Provide the (x, y) coordinate of the cell's center where the given text is located.  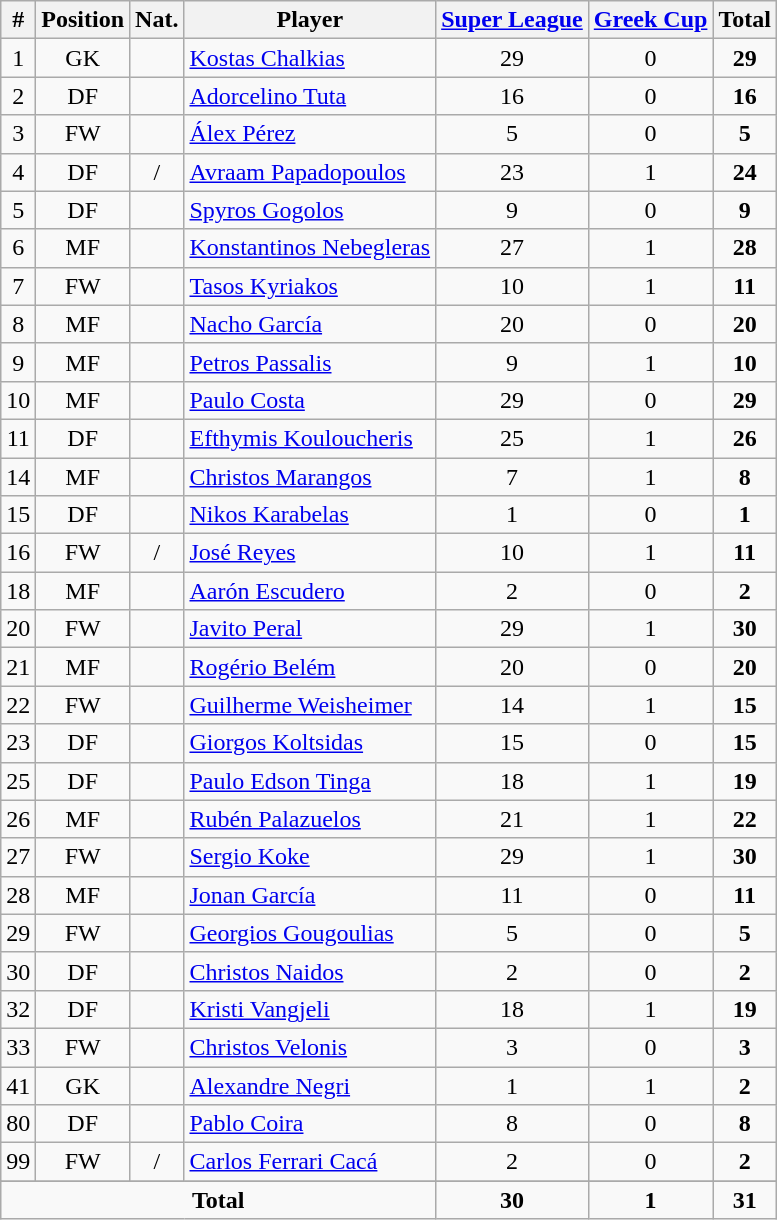
Position (83, 20)
4 (18, 172)
Aarón Escudero (310, 591)
Petros Passalis (310, 362)
Kristi Vangjeli (310, 1009)
Carlos Ferrari Cacá (310, 1162)
Giorgos Koltsidas (310, 743)
Tasos Kyriakos (310, 286)
José Reyes (310, 553)
24 (745, 172)
Pablo Coira (310, 1124)
Christos Velonis (310, 1047)
32 (18, 1009)
Adorcelino Tuta (310, 96)
Nacho García (310, 324)
41 (18, 1085)
80 (18, 1124)
Georgios Gougoulias (310, 933)
Rubén Palazuelos (310, 819)
Sergio Koke (310, 857)
Nat. (157, 20)
Avraam Papadopoulos (310, 172)
Efthymis Kouloucheris (310, 438)
99 (18, 1162)
Paulo Edson Tinga (310, 781)
Christos Naidos (310, 971)
Javito Peral (310, 629)
Guilherme Weisheimer (310, 705)
Kostas Chalkias (310, 58)
Konstantinos Nebegleras (310, 248)
Alexandre Negri (310, 1085)
Spyros Gogolos (310, 210)
Greek Cup (650, 20)
# (18, 20)
6 (18, 248)
Nikos Karabelas (310, 515)
Super League (512, 20)
Player (310, 20)
Álex Pérez (310, 134)
Rogério Belém (310, 667)
33 (18, 1047)
Jonan García (310, 895)
Paulo Costa (310, 400)
31 (745, 1200)
Christos Marangos (310, 477)
